Pinpoint the cell where the given text exists, returning its [X, Y] midpoint coordinate. 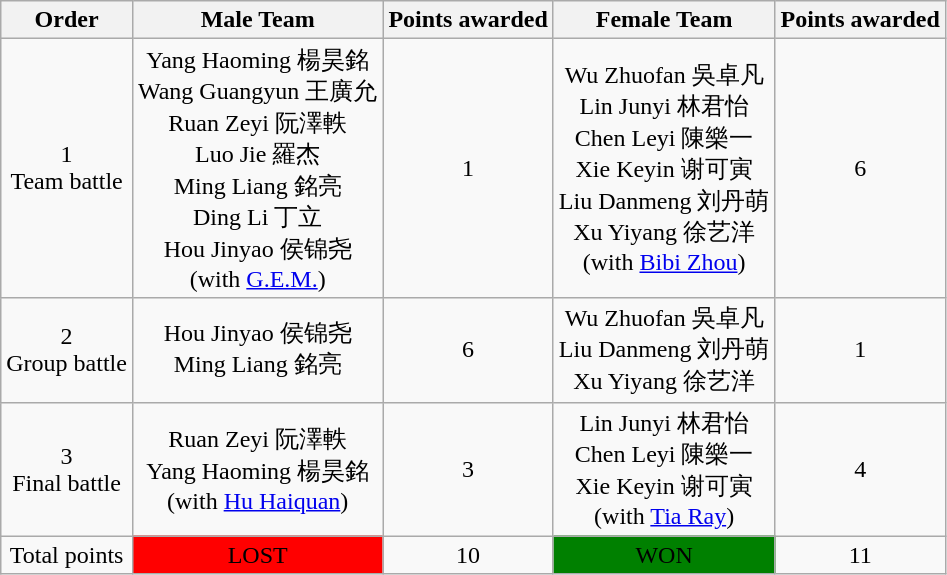
Female Team [664, 20]
WON [664, 555]
Lin Junyi 林君怡 Chen Leyi 陳樂一 Xie Keyin 谢可寅 (with Tia Ray) [664, 470]
3 [468, 470]
11 [860, 555]
Total points [67, 555]
10 [468, 555]
1 Team battle [67, 168]
Wu Zhuofan 吳卓凡 Lin Junyi 林君怡 Chen Leyi 陳樂一 Xie Keyin 谢可寅 Liu Danmeng 刘丹萌 Xu Yiyang 徐艺洋 (with Bibi Zhou) [664, 168]
Ruan Zeyi 阮澤軼 Yang Haoming 楊昊銘 (with Hu Haiquan) [257, 470]
Wu Zhuofan 吳卓凡 Liu Danmeng 刘丹萌 Xu Yiyang 徐艺洋 [664, 350]
Yang Haoming 楊昊銘 Wang Guangyun 王廣允 Ruan Zeyi 阮澤軼 Luo Jie 羅杰 Ming Liang 銘亮 Ding Li 丁立 Hou Jinyao 侯锦尧 (with G.E.M.) [257, 168]
Male Team [257, 20]
LOST [257, 555]
4 [860, 470]
Order [67, 20]
3 Final battle [67, 470]
2 Group battle [67, 350]
Hou Jinyao 侯锦尧 Ming Liang 銘亮 [257, 350]
